Return the (x, y) coordinate for the center point of the cell that contains the specified text.  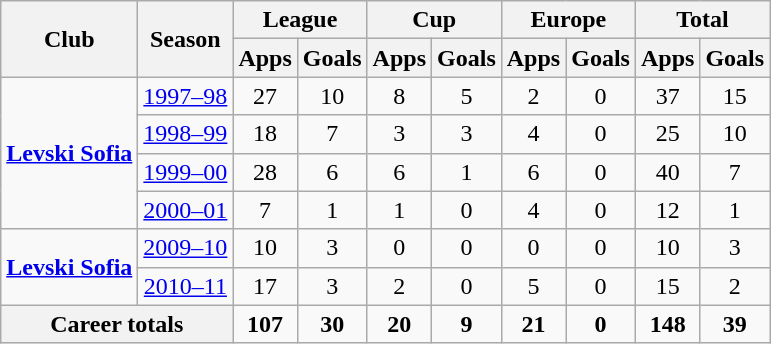
27 (265, 96)
21 (533, 324)
1999–00 (186, 172)
20 (399, 324)
28 (265, 172)
2000–01 (186, 210)
40 (667, 172)
25 (667, 134)
1997–98 (186, 96)
148 (667, 324)
8 (399, 96)
37 (667, 96)
17 (265, 286)
Total (702, 20)
12 (667, 210)
1998–99 (186, 134)
Club (70, 39)
2010–11 (186, 286)
18 (265, 134)
2009–10 (186, 248)
League (300, 20)
107 (265, 324)
9 (467, 324)
Season (186, 39)
Europe (568, 20)
30 (332, 324)
Cup (434, 20)
Career totals (117, 324)
39 (735, 324)
